Find where the given text appears and provide that cell's center as (x, y) coordinate. 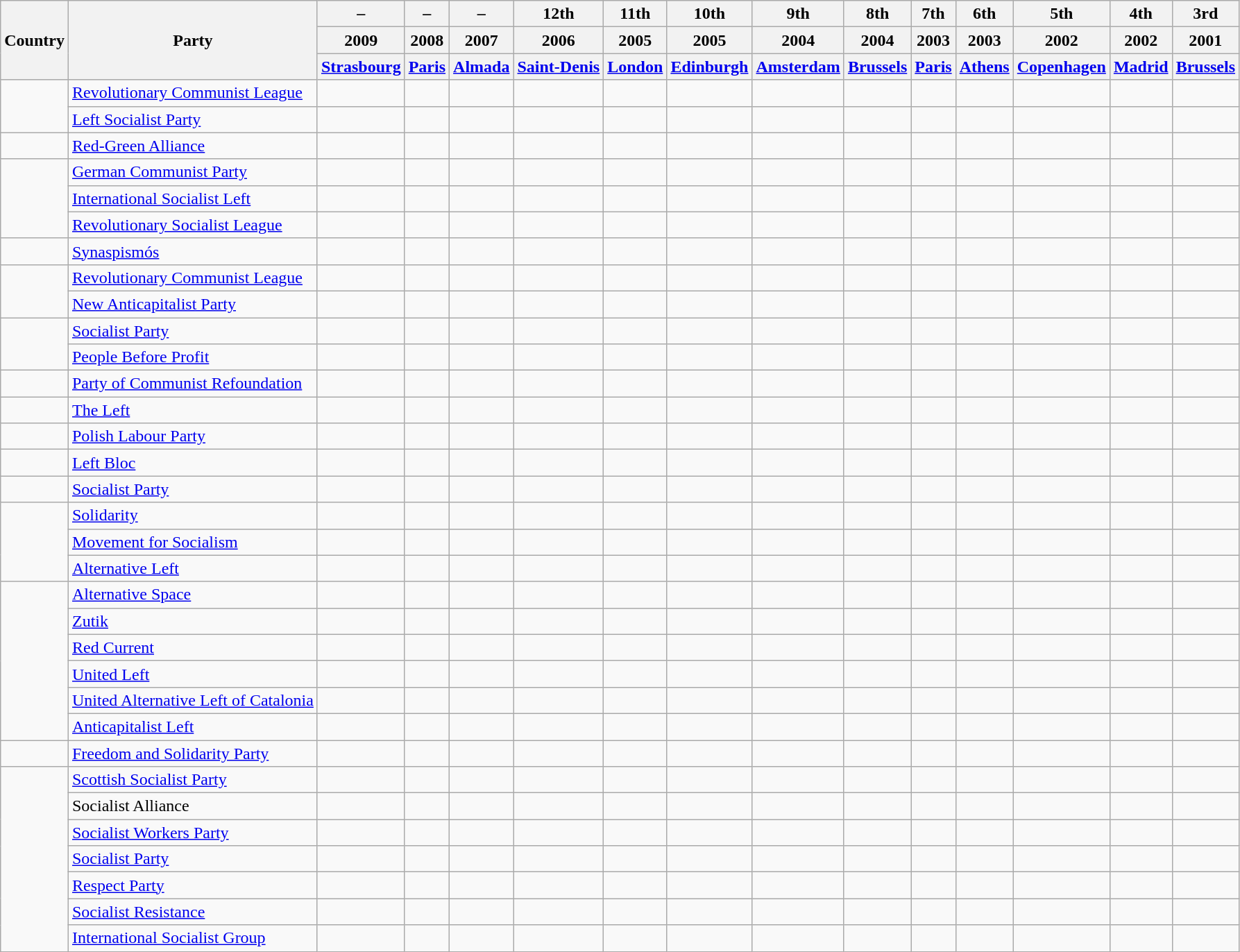
Socialist Alliance (193, 806)
New Anticapitalist Party (193, 304)
3rd (1205, 14)
7th (933, 14)
Respect Party (193, 885)
United Left (193, 674)
12th (559, 14)
Party (193, 40)
Scottish Socialist Party (193, 780)
Freedom and Solidarity Party (193, 753)
Polish Labour Party (193, 436)
The Left (193, 410)
2008 (427, 40)
2006 (559, 40)
International Socialist Left (193, 198)
Athens (984, 67)
Edinburgh (709, 67)
Strasbourg (361, 67)
German Communist Party (193, 172)
Amsterdam (798, 67)
Red Current (193, 647)
Red-Green Alliance (193, 146)
Socialist Workers Party (193, 833)
Party of Communist Refoundation (193, 384)
People Before Profit (193, 357)
8th (877, 14)
10th (709, 14)
United Alternative Left of Catalonia (193, 700)
Alternative Left (193, 568)
Solidarity (193, 516)
2009 (361, 40)
Copenhagen (1062, 67)
Almada (482, 67)
2001 (1205, 40)
Saint-Denis (559, 67)
Madrid (1141, 67)
Country (35, 40)
Synaspismós (193, 251)
Left Bloc (193, 463)
London (636, 67)
Anticapitalist Left (193, 726)
11th (636, 14)
Revolutionary Socialist League (193, 225)
International Socialist Group (193, 938)
9th (798, 14)
Movement for Socialism (193, 542)
Zutik (193, 621)
Socialist Resistance (193, 912)
5th (1062, 14)
Left Socialist Party (193, 119)
4th (1141, 14)
6th (984, 14)
2007 (482, 40)
Alternative Space (193, 595)
